Search for the cell housing the specified text and yield its [X, Y] center coordinate. 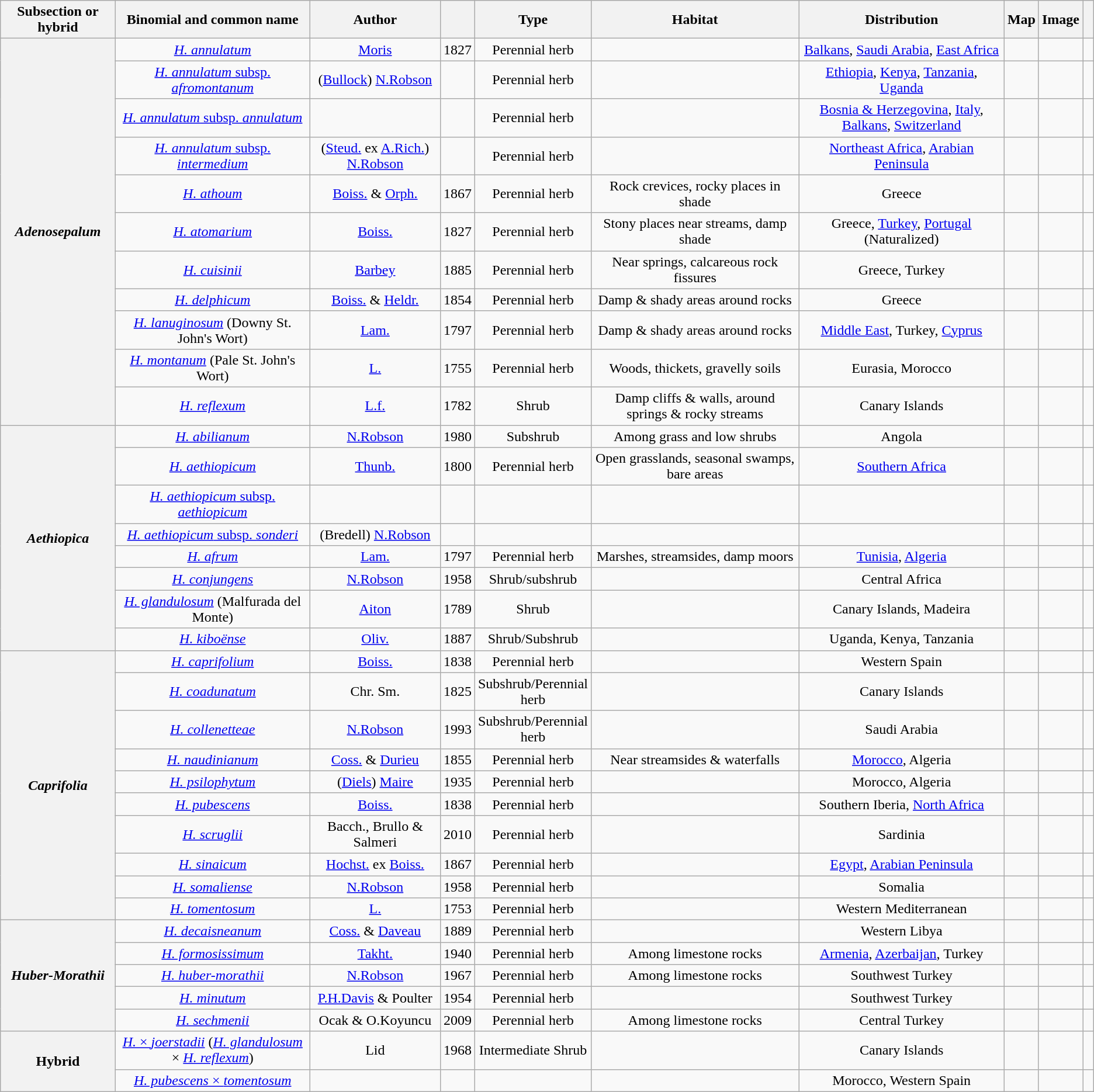
Distribution [901, 20]
1967 [457, 976]
H. pubescens × tomentosum [213, 1080]
H. huber-morathii [213, 976]
H. minutum [213, 998]
H. annulatum subsp. intermedium [213, 155]
Chr. Sm. [375, 692]
Angola [901, 436]
Southern Iberia, North Africa [901, 804]
Canary Islands, Madeira [901, 609]
Hochst. ex Boiss. [375, 864]
Ocak & O.Koyuncu [375, 1020]
Bacch., Brullo & Salmeri [375, 834]
Southern Africa [901, 466]
H. lanuginosum (Downy St. John's Wort) [213, 330]
(Bullock) N.Robson [375, 79]
H. tomentosum [213, 909]
Western Spain [901, 661]
1980 [457, 436]
Intermediate Shrub [533, 1051]
Coss. & Daveau [375, 931]
1782 [457, 405]
1935 [457, 782]
Adenosepalum [58, 232]
Open grasslands, seasonal swamps, bare areas [695, 466]
H. decaisneanum [213, 931]
H. reflexum [213, 405]
Eurasia, Morocco [901, 368]
H. caprifolium [213, 661]
Middle East, Turkey, Cyprus [901, 330]
Coss. & Durieu [375, 760]
L.f. [375, 405]
1889 [457, 931]
H. coadunatum [213, 692]
1789 [457, 609]
H. aethiopicum [213, 466]
Near streamsides & waterfalls [695, 760]
Author [375, 20]
(Bredell) N.Robson [375, 535]
H. sechmenii [213, 1020]
Hybrid [58, 1061]
Boiss. & Heldr. [375, 300]
1968 [457, 1051]
Tunisia, Algeria [901, 557]
Western Libya [901, 931]
Rock crevices, rocky places in shade [695, 194]
Barbey [375, 270]
Saudi Arabia [901, 729]
(Steud. ex A.Rich.) N.Robson [375, 155]
Aiton [375, 609]
Northeast Africa, Arabian Peninsula [901, 155]
H. pubescens [213, 804]
1940 [457, 954]
1855 [457, 760]
Thunb. [375, 466]
H. annulatum subsp. annulatum [213, 118]
1887 [457, 639]
H. formosissimum [213, 954]
Armenia, Azerbaijan, Turkey [901, 954]
H. delphicum [213, 300]
Somalia [901, 886]
Balkans, Saudi Arabia, East Africa [901, 50]
Central Turkey [901, 1020]
(Diels) Maire [375, 782]
Sardinia [901, 834]
Aethiopica [58, 538]
Ethiopia, Kenya, Tanzania, Uganda [901, 79]
Central Africa [901, 579]
Stony places near streams, damp shade [695, 231]
Caprifolia [58, 785]
1755 [457, 368]
Uganda, Kenya, Tanzania [901, 639]
Near springs, calcareous rock fissures [695, 270]
Type [533, 20]
H. atomarium [213, 231]
Map [1022, 20]
Oliv. [375, 639]
P.H.Davis & Poulter [375, 998]
1885 [457, 270]
1753 [457, 909]
H. sinaicum [213, 864]
H. somaliense [213, 886]
Takht. [375, 954]
Shrub/Subshrub [533, 639]
Morocco, Western Spain [901, 1080]
H. kiboënse [213, 639]
H. cuisinii [213, 270]
H. glandulosum (Malfurada del Monte) [213, 609]
Lid [375, 1051]
H. aethiopicum subsp. sonderi [213, 535]
H. naudinianum [213, 760]
H. scruglii [213, 834]
H. montanum (Pale St. John's Wort) [213, 368]
H. psilophytum [213, 782]
Subshrub [533, 436]
H. afrum [213, 557]
Western Mediterranean [901, 909]
H. annulatum [213, 50]
Greece, Turkey, Portugal (Naturalized) [901, 231]
Moris [375, 50]
2009 [457, 1020]
Shrub/subshrub [533, 579]
Subsection or hybrid [58, 20]
Marshes, streamsides, damp moors [695, 557]
H. aethiopicum subsp. aethiopicum [213, 505]
H. collenetteae [213, 729]
H. annulatum subsp. afromontanum [213, 79]
Woods, thickets, gravelly soils [695, 368]
Image [1060, 20]
Habitat [695, 20]
1825 [457, 692]
Bosnia & Herzegovina, Italy, Balkans, Switzerland [901, 118]
Greece, Turkey [901, 270]
Among grass and low shrubs [695, 436]
H. × joerstadii (H. glandulosum × H. reflexum) [213, 1051]
H. abilianum [213, 436]
Egypt, Arabian Peninsula [901, 864]
H. athoum [213, 194]
1954 [457, 998]
2010 [457, 834]
Damp cliffs & walls, around springs & rocky streams [695, 405]
1854 [457, 300]
1993 [457, 729]
Boiss. & Orph. [375, 194]
H. conjungens [213, 579]
Huber-Morathii [58, 976]
Binomial and common name [213, 20]
1800 [457, 466]
